Determine the (X, Y) coordinate at the center of the cell enclosing the given text.  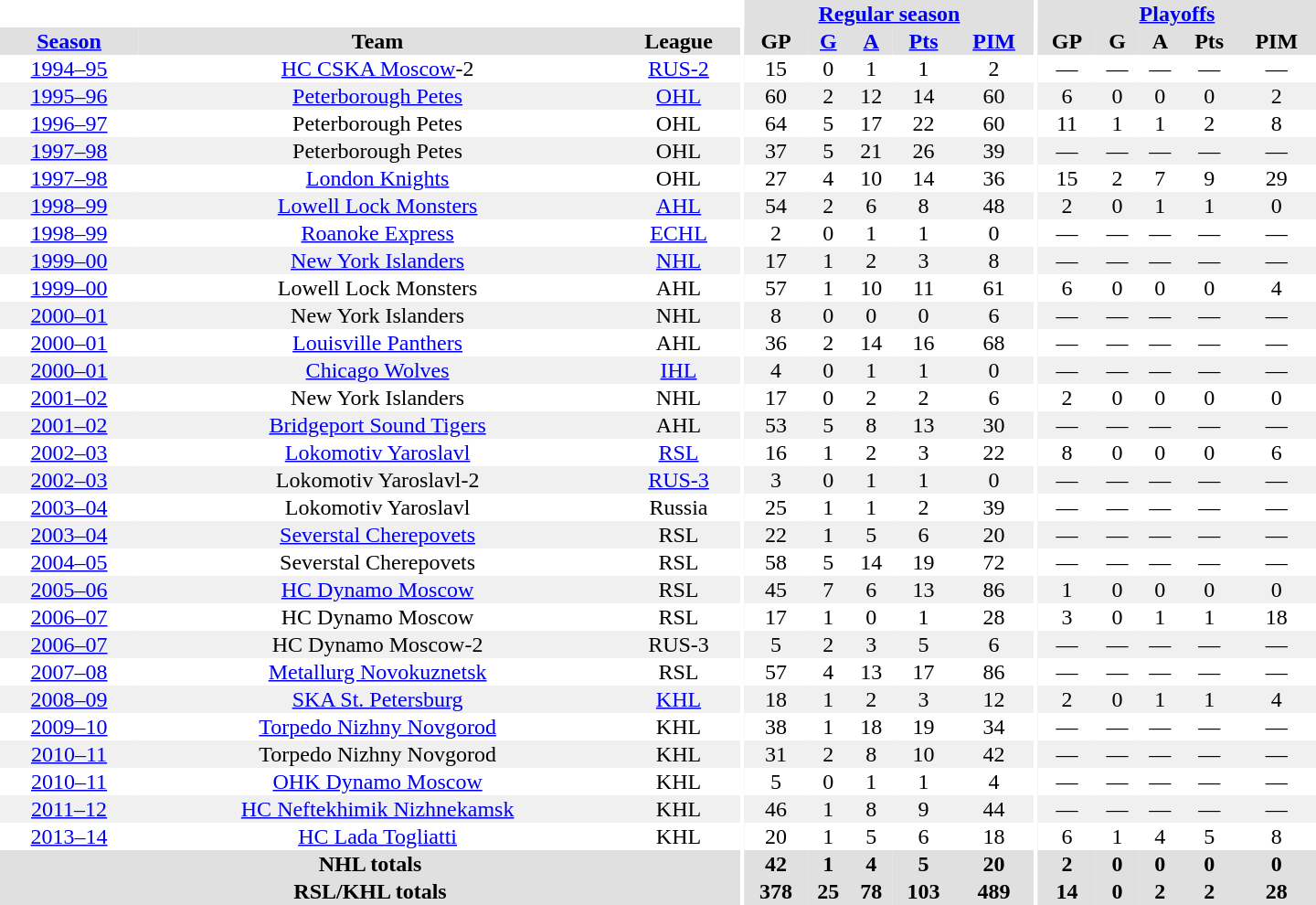
2008–09 (69, 699)
2007–08 (69, 672)
34 (993, 727)
37 (776, 151)
London Knights (377, 178)
2009–10 (69, 727)
1996–97 (69, 123)
NHL totals (370, 864)
45 (776, 590)
29 (1277, 178)
HC CSKA Moscow-2 (377, 69)
78 (872, 891)
IHL (678, 370)
Roanoke Express (377, 233)
HC Dynamo Moscow-2 (377, 644)
2004–05 (69, 562)
61 (993, 288)
ECHL (678, 233)
OHK Dynamo Moscow (377, 782)
68 (993, 343)
27 (776, 178)
HC Neftekhimik Nizhnekamsk (377, 809)
Chicago Wolves (377, 370)
Regular season (889, 14)
Season (69, 41)
2013–14 (69, 836)
58 (776, 562)
103 (924, 891)
48 (993, 206)
Lokomotiv Yaroslavl-2 (377, 480)
46 (776, 809)
53 (776, 425)
378 (776, 891)
RUS-2 (678, 69)
38 (776, 727)
Metallurg Novokuznetsk (377, 672)
Bridgeport Sound Tigers (377, 425)
RSL/KHL totals (370, 891)
21 (872, 151)
HC Lada Togliatti (377, 836)
Playoffs (1177, 14)
72 (993, 562)
26 (924, 151)
64 (776, 123)
2005–06 (69, 590)
2011–12 (69, 809)
Louisville Panthers (377, 343)
Team (377, 41)
1995–96 (69, 96)
SKA St. Petersburg (377, 699)
31 (776, 754)
44 (993, 809)
489 (993, 891)
League (678, 41)
30 (993, 425)
Russia (678, 507)
54 (776, 206)
1994–95 (69, 69)
